Search for the cell housing the specified text and yield its [X, Y] center coordinate. 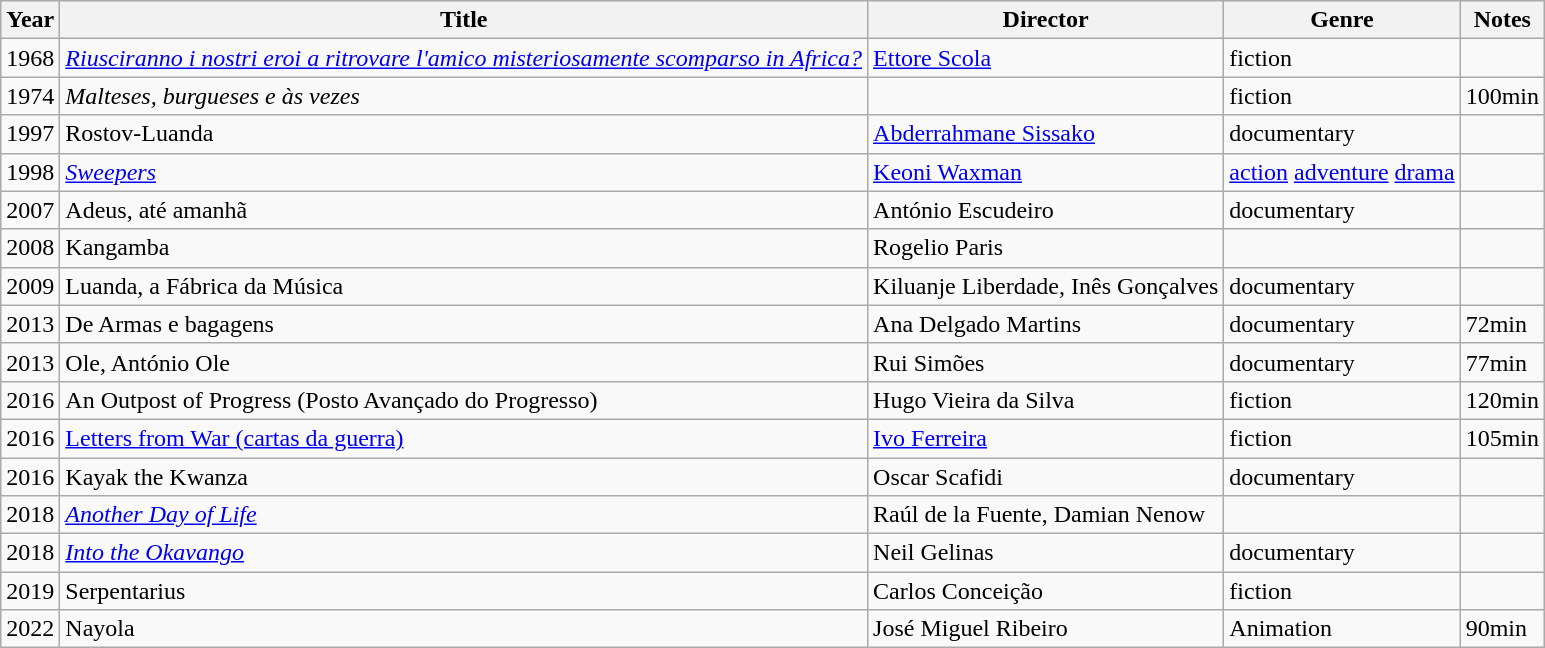
100min [1502, 96]
Nayola [464, 629]
Sweepers [464, 172]
Malteses, burgueses e às vezes [464, 96]
Director [1046, 20]
Title [464, 20]
2008 [30, 248]
Kayak the Kwanza [464, 477]
Adeus, até amanhã [464, 210]
Kangamba [464, 248]
Ole, António Ole [464, 362]
Riusciranno i nostri eroi a ritrovare l'amico misteriosamente scomparso in Africa? [464, 58]
Notes [1502, 20]
António Escudeiro [1046, 210]
72min [1502, 324]
2007 [30, 210]
Genre [1342, 20]
Luanda, a Fábrica da Música [464, 286]
De Armas e bagagens [464, 324]
An Outpost of Progress (Posto Avançado do Progresso) [464, 400]
Ana Delgado Martins [1046, 324]
1998 [30, 172]
Neil Gelinas [1046, 553]
Ettore Scola [1046, 58]
Rostov-Luanda [464, 134]
1974 [30, 96]
2022 [30, 629]
Keoni Waxman [1046, 172]
105min [1502, 438]
Animation [1342, 629]
Hugo Vieira da Silva [1046, 400]
Year [30, 20]
Letters from War (cartas da guerra) [464, 438]
1997 [30, 134]
Raúl de la Fuente, Damian Nenow [1046, 515]
Oscar Scafidi [1046, 477]
Rogelio Paris [1046, 248]
120min [1502, 400]
Kiluanje Liberdade, Inês Gonçalves [1046, 286]
Ivo Ferreira [1046, 438]
2019 [30, 591]
2009 [30, 286]
Another Day of Life [464, 515]
Rui Simões [1046, 362]
Serpentarius [464, 591]
77min [1502, 362]
90min [1502, 629]
Carlos Conceição [1046, 591]
1968 [30, 58]
Into the Okavango [464, 553]
Abderrahmane Sissako [1046, 134]
José Miguel Ribeiro [1046, 629]
action adventure drama [1342, 172]
